Return [x, y] of the center of cell containing provided text 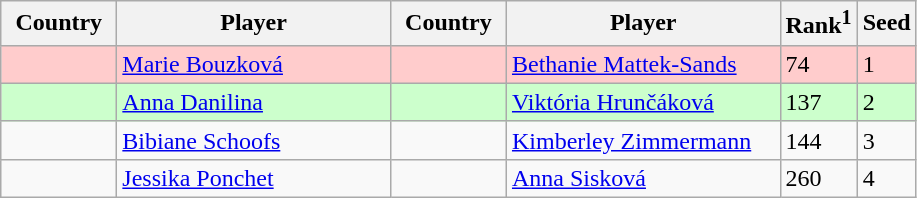
Seed [886, 24]
Kimberley Zimmermann [643, 140]
Anna Danilina [254, 102]
Jessika Ponchet [254, 178]
Bibiane Schoofs [254, 140]
Viktória Hrunčáková [643, 102]
4 [886, 178]
144 [818, 140]
137 [818, 102]
Marie Bouzková [254, 64]
Bethanie Mattek-Sands [643, 64]
1 [886, 64]
2 [886, 102]
Rank1 [818, 24]
260 [818, 178]
Anna Sisková [643, 178]
74 [818, 64]
3 [886, 140]
